Return the (x, y) coordinate for the center point of the cell that contains the specified text.  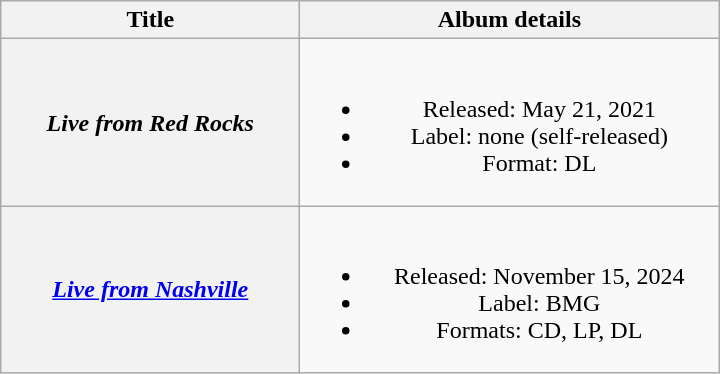
Album details (510, 20)
Live from Red Rocks (150, 122)
Title (150, 20)
Released: November 15, 2024Label: BMGFormats: CD, LP, DL (510, 290)
Released: May 21, 2021Label: none (self-released)Format: DL (510, 122)
Live from Nashville (150, 290)
